Identify which cell holds the provided text, then report its [x, y] central coordinate. 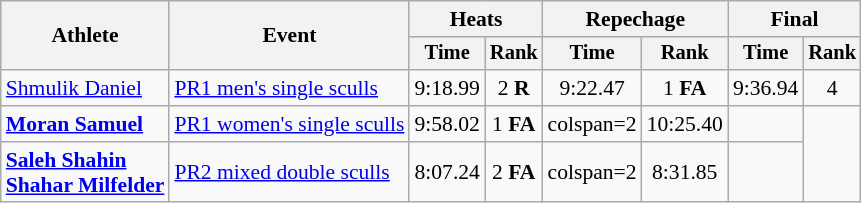
Athlete [86, 36]
10:25.40 [685, 124]
9:58.02 [446, 124]
Final [794, 19]
Event [289, 36]
Moran Samuel [86, 124]
PR1 women's single sculls [289, 124]
2 FA [514, 172]
Saleh ShahinShahar Milfelder [86, 172]
PR1 men's single sculls [289, 88]
8:07.24 [446, 172]
9:22.47 [592, 88]
2 R [514, 88]
Repechage [636, 19]
9:18.99 [446, 88]
8:31.85 [685, 172]
PR2 mixed double sculls [289, 172]
9:36.94 [766, 88]
Shmulik Daniel [86, 88]
Heats [476, 19]
4 [832, 88]
